Search for the cell housing the specified text and yield its (X, Y) center coordinate. 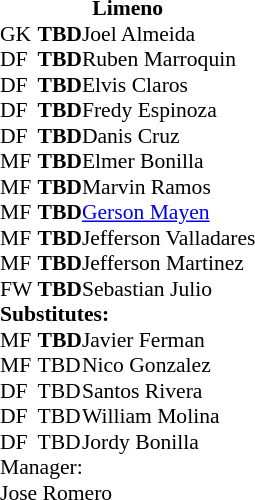
FW (19, 288)
GK (19, 33)
